Scan for the cell matching the given text and deliver its [X, Y] coordinate at center. 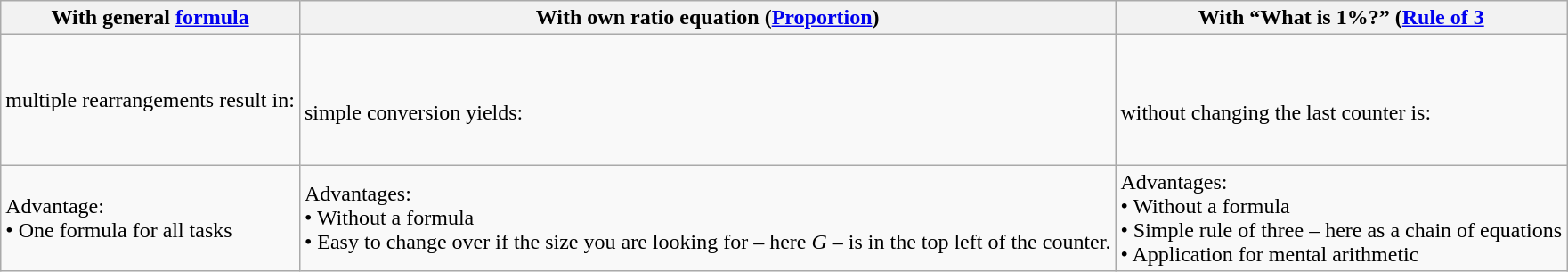
Advantages:• Without a formula• Simple rule of three – here as a chain of equations• Application for mental arithmetic [1341, 218]
With “What is 1%?” (Rule of 3 [1341, 18]
Advantage:• One formula for all tasks [150, 218]
With own ratio equation (Proportion) [707, 18]
multiple rearrangements result in: [150, 100]
without changing the last counter is: [1341, 100]
simple conversion yields: [707, 100]
Advantages:• Without a formula• Easy to change over if the size you are looking for – here G – is in the top left of the counter. [707, 218]
With general formula [150, 18]
